Identify which cell holds the provided text, then report its (x, y) central coordinate. 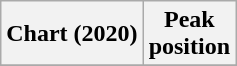
Peakposition (189, 34)
Chart (2020) (72, 34)
